Extract the (x, y) coordinate from the center of the cell holding the provided text.  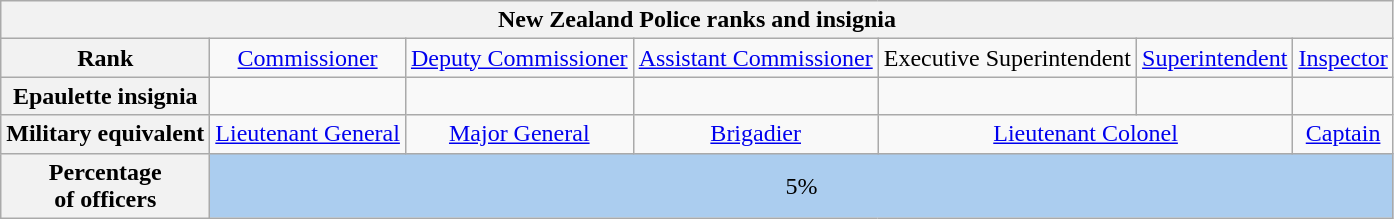
Lieutenant General (308, 134)
Military equivalent (106, 134)
Deputy Commissioner (519, 58)
Brigadier (756, 134)
Assistant Commissioner (756, 58)
Rank (106, 58)
Commissioner (308, 58)
Epaulette insignia (106, 96)
Lieutenant Colonel (1086, 134)
Major General (519, 134)
Inspector (1343, 58)
Captain (1343, 134)
Percentageof officers (106, 186)
Executive Superintendent (1007, 58)
New Zealand Police ranks and insignia (698, 20)
5% (802, 186)
Superintendent (1215, 58)
